Return (X, Y) of the center of cell containing provided text 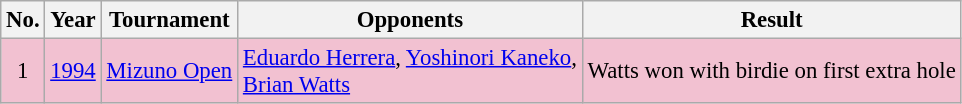
Mizuno Open (170, 72)
1 (23, 72)
Year (73, 20)
Tournament (170, 20)
Watts won with birdie on first extra hole (772, 72)
Opponents (410, 20)
Result (772, 20)
Eduardo Herrera, Yoshinori Kaneko, Brian Watts (410, 72)
No. (23, 20)
1994 (73, 72)
